Identify which cell holds the provided text, then report its (x, y) central coordinate. 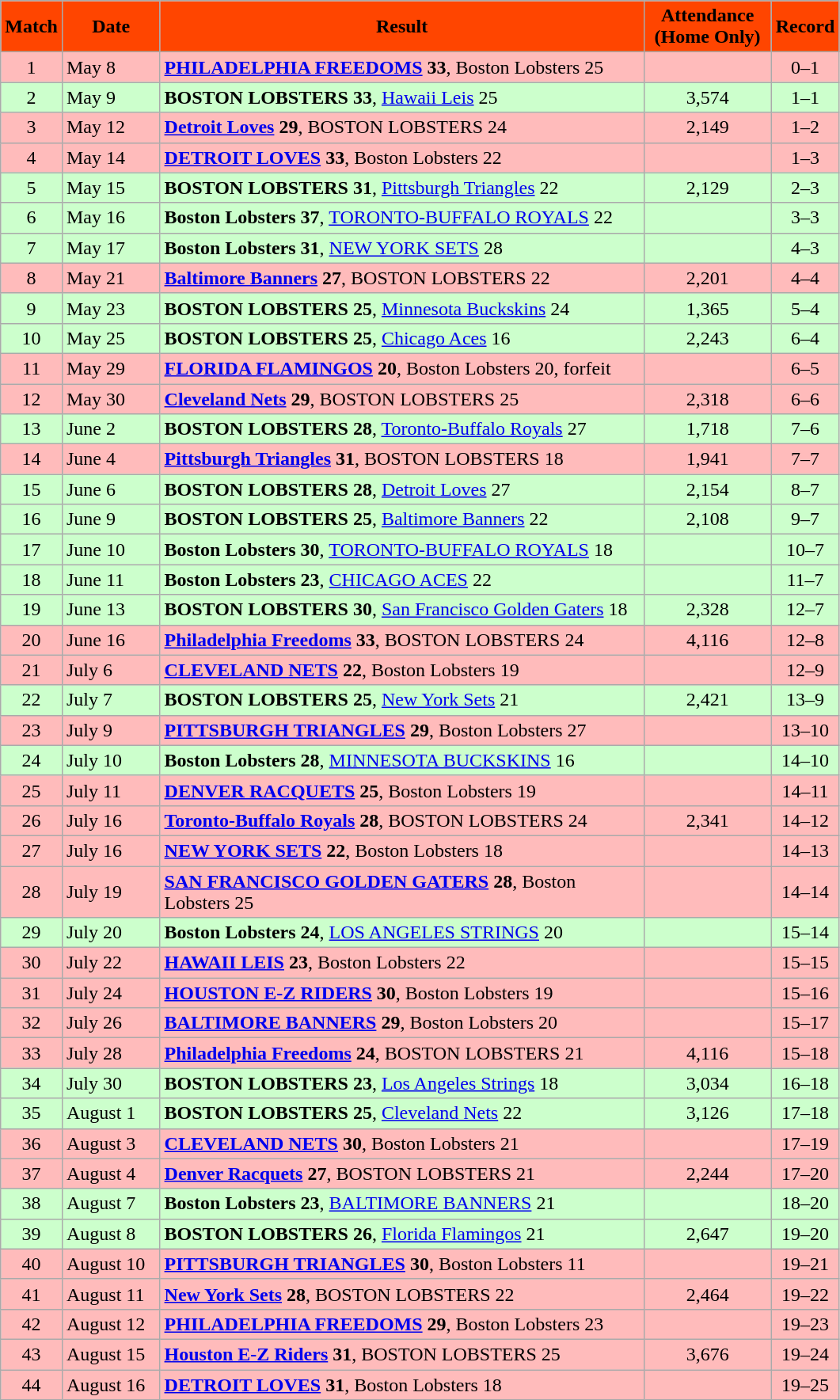
June 2 (111, 429)
Record (805, 27)
3 (32, 127)
August 10 (111, 1264)
12 (32, 398)
31 (32, 993)
2,243 (708, 338)
40 (32, 1264)
May 25 (111, 338)
3–3 (805, 218)
19–21 (805, 1264)
FLORIDA FLAMINGOS 20, Boston Lobsters 20, forfeit (402, 368)
2,647 (708, 1234)
19–25 (805, 1385)
29 (32, 933)
BOSTON LOBSTERS 30, San Francisco Golden Gaters 18 (402, 610)
PHILADELPHIA FREEDOMS 29, Boston Lobsters 23 (402, 1324)
12–9 (805, 670)
12–8 (805, 640)
2,201 (708, 278)
43 (32, 1354)
0–1 (805, 67)
11 (32, 368)
14 (32, 459)
May 9 (111, 97)
June 6 (111, 489)
July 11 (111, 790)
June 16 (111, 640)
July 26 (111, 1023)
August 16 (111, 1385)
BOSTON LOBSTERS 26, Florida Flamingos 21 (402, 1234)
8–7 (805, 489)
2,421 (708, 700)
42 (32, 1324)
July 7 (111, 700)
June 4 (111, 459)
3,034 (708, 1083)
9–7 (805, 519)
20 (32, 640)
2 (32, 97)
13 (32, 429)
2,464 (708, 1294)
July 28 (111, 1053)
August 8 (111, 1234)
7–7 (805, 459)
Attendance(Home Only) (708, 27)
33 (32, 1053)
17 (32, 550)
Toronto-Buffalo Royals 28, BOSTON LOBSTERS 24 (402, 820)
BOSTON LOBSTERS 25, Minnesota Buckskins 24 (402, 308)
BOSTON LOBSTERS 31, Pittsburgh Triangles 22 (402, 188)
Detroit Loves 29, BOSTON LOBSTERS 24 (402, 127)
6–4 (805, 338)
26 (32, 820)
Boston Lobsters 28, MINNESOTA BUCKSKINS 16 (402, 760)
3,126 (708, 1113)
May 21 (111, 278)
7–6 (805, 429)
July 20 (111, 933)
16–18 (805, 1083)
15–15 (805, 963)
BOSTON LOBSTERS 25, Cleveland Nets 22 (402, 1113)
11–7 (805, 580)
4–4 (805, 278)
14–14 (805, 892)
23 (32, 730)
38 (32, 1204)
Denver Racquets 27, BOSTON LOBSTERS 21 (402, 1174)
32 (32, 1023)
May 17 (111, 248)
DENVER RACQUETS 25, Boston Lobsters 19 (402, 790)
24 (32, 760)
13–10 (805, 730)
BOSTON LOBSTERS 28, Toronto-Buffalo Royals 27 (402, 429)
15–16 (805, 993)
CLEVELAND NETS 30, Boston Lobsters 21 (402, 1143)
BOSTON LOBSTERS 25, Baltimore Banners 22 (402, 519)
August 1 (111, 1113)
30 (32, 963)
May 8 (111, 67)
DETROIT LOVES 33, Boston Lobsters 22 (402, 158)
Philadelphia Freedoms 33, BOSTON LOBSTERS 24 (402, 640)
37 (32, 1174)
July 22 (111, 963)
June 10 (111, 550)
2,328 (708, 610)
19 (32, 610)
2,129 (708, 188)
BALTIMORE BANNERS 29, Boston Lobsters 20 (402, 1023)
BOSTON LOBSTERS 23, Los Angeles Strings 18 (402, 1083)
Boston Lobsters 30, TORONTO-BUFFALO ROYALS 18 (402, 550)
New York Sets 28, BOSTON LOBSTERS 22 (402, 1294)
HOUSTON E-Z RIDERS 30, Boston Lobsters 19 (402, 993)
2,318 (708, 398)
1–2 (805, 127)
June 13 (111, 610)
May 12 (111, 127)
Date (111, 27)
18 (32, 580)
PITTSBURGH TRIANGLES 30, Boston Lobsters 11 (402, 1264)
2,149 (708, 127)
June 11 (111, 580)
17–18 (805, 1113)
17–19 (805, 1143)
Boston Lobsters 24, LOS ANGELES STRINGS 20 (402, 933)
August 11 (111, 1294)
35 (32, 1113)
18–20 (805, 1204)
August 15 (111, 1354)
19–23 (805, 1324)
19–22 (805, 1294)
August 7 (111, 1204)
2,154 (708, 489)
NEW YORK SETS 22, Boston Lobsters 18 (402, 850)
2,244 (708, 1174)
BOSTON LOBSTERS 25, New York Sets 21 (402, 700)
44 (32, 1385)
SAN FRANCISCO GOLDEN GATERS 28, Boston Lobsters 25 (402, 892)
August 3 (111, 1143)
6 (32, 218)
Houston E-Z Riders 31, BOSTON LOBSTERS 25 (402, 1354)
36 (32, 1143)
Pittsburgh Triangles 31, BOSTON LOBSTERS 18 (402, 459)
15–14 (805, 933)
July 10 (111, 760)
PITTSBURGH TRIANGLES 29, Boston Lobsters 27 (402, 730)
14–13 (805, 850)
14–10 (805, 760)
May 30 (111, 398)
3,676 (708, 1354)
28 (32, 892)
27 (32, 850)
Match (32, 27)
Boston Lobsters 23, BALTIMORE BANNERS 21 (402, 1204)
Boston Lobsters 23, CHICAGO ACES 22 (402, 580)
4–3 (805, 248)
39 (32, 1234)
May 14 (111, 158)
May 23 (111, 308)
5 (32, 188)
12–7 (805, 610)
25 (32, 790)
16 (32, 519)
May 15 (111, 188)
HAWAII LEIS 23, Boston Lobsters 22 (402, 963)
Philadelphia Freedoms 24, BOSTON LOBSTERS 21 (402, 1053)
8 (32, 278)
August 4 (111, 1174)
July 6 (111, 670)
2–3 (805, 188)
July 30 (111, 1083)
1,365 (708, 308)
9 (32, 308)
July 24 (111, 993)
1 (32, 67)
21 (32, 670)
14–11 (805, 790)
PHILADELPHIA FREEDOMS 33, Boston Lobsters 25 (402, 67)
August 12 (111, 1324)
41 (32, 1294)
19–24 (805, 1354)
1–3 (805, 158)
10–7 (805, 550)
34 (32, 1083)
Result (402, 27)
22 (32, 700)
Boston Lobsters 31, NEW YORK SETS 28 (402, 248)
BOSTON LOBSTERS 33, Hawaii Leis 25 (402, 97)
1–1 (805, 97)
6–5 (805, 368)
3,574 (708, 97)
10 (32, 338)
July 19 (111, 892)
15–18 (805, 1053)
14–12 (805, 820)
17–20 (805, 1174)
2,108 (708, 519)
13–9 (805, 700)
BOSTON LOBSTERS 28, Detroit Loves 27 (402, 489)
Boston Lobsters 37, TORONTO-BUFFALO ROYALS 22 (402, 218)
Baltimore Banners 27, BOSTON LOBSTERS 22 (402, 278)
19–20 (805, 1234)
4 (32, 158)
Cleveland Nets 29, BOSTON LOBSTERS 25 (402, 398)
DETROIT LOVES 31, Boston Lobsters 18 (402, 1385)
BOSTON LOBSTERS 25, Chicago Aces 16 (402, 338)
6–6 (805, 398)
7 (32, 248)
1,941 (708, 459)
May 16 (111, 218)
1,718 (708, 429)
5–4 (805, 308)
CLEVELAND NETS 22, Boston Lobsters 19 (402, 670)
15–17 (805, 1023)
July 9 (111, 730)
15 (32, 489)
June 9 (111, 519)
2,341 (708, 820)
May 29 (111, 368)
